For the text-containing cell, return its midpoint in [X, Y] coordinate format. 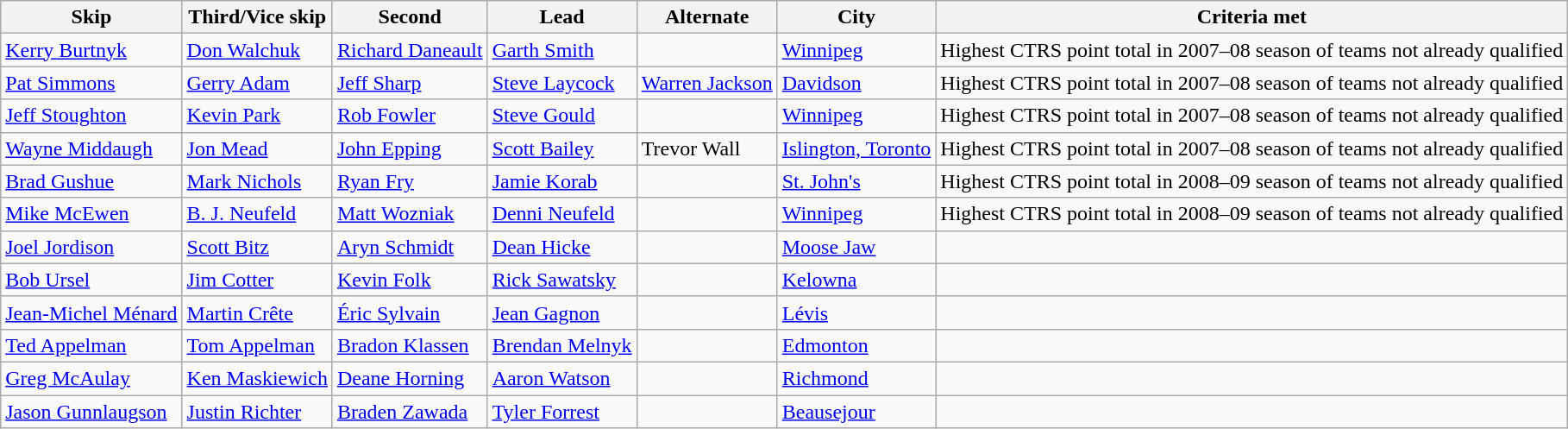
Greg McAulay [91, 378]
Jason Gunnlaugson [91, 412]
B. J. Neufeld [257, 214]
Criteria met [1252, 17]
Richmond [856, 378]
Edmonton [856, 345]
Steve Laycock [562, 83]
Moose Jaw [856, 247]
Aryn Schmidt [410, 247]
Tyler Forrest [562, 412]
Justin Richter [257, 412]
Jean-Michel Ménard [91, 312]
Trevor Wall [707, 148]
City [856, 17]
St. John's [856, 181]
Matt Wozniak [410, 214]
Mark Nichols [257, 181]
Tom Appelman [257, 345]
Jeff Sharp [410, 83]
Rob Fowler [410, 116]
Mike McEwen [91, 214]
Scott Bailey [562, 148]
Brendan Melnyk [562, 345]
Kevin Folk [410, 280]
Jamie Korab [562, 181]
Bradon Klassen [410, 345]
Jon Mead [257, 148]
Warren Jackson [707, 83]
Bob Ursel [91, 280]
Davidson [856, 83]
Joel Jordison [91, 247]
Islington, Toronto [856, 148]
Braden Zawada [410, 412]
Denni Neufeld [562, 214]
Steve Gould [562, 116]
Pat Simmons [91, 83]
Aaron Watson [562, 378]
John Epping [410, 148]
Third/Vice skip [257, 17]
Second [410, 17]
Wayne Middaugh [91, 148]
Jeff Stoughton [91, 116]
Lévis [856, 312]
Ryan Fry [410, 181]
Deane Horning [410, 378]
Don Walchuk [257, 50]
Kelowna [856, 280]
Kevin Park [257, 116]
Garth Smith [562, 50]
Kerry Burtnyk [91, 50]
Scott Bitz [257, 247]
Jim Cotter [257, 280]
Beausejour [856, 412]
Skip [91, 17]
Alternate [707, 17]
Rick Sawatsky [562, 280]
Gerry Adam [257, 83]
Jean Gagnon [562, 312]
Éric Sylvain [410, 312]
Lead [562, 17]
Brad Gushue [91, 181]
Ted Appelman [91, 345]
Ken Maskiewich [257, 378]
Dean Hicke [562, 247]
Richard Daneault [410, 50]
Martin Crête [257, 312]
